Scan for the cell matching the given text and deliver its (X, Y) coordinate at center. 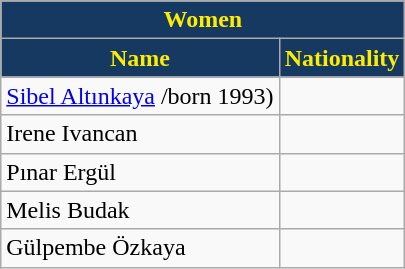
Irene Ivancan (140, 134)
Women (203, 20)
Pınar Ergül (140, 172)
Sibel Altınkaya /born 1993) (140, 96)
Nationality (342, 58)
Name (140, 58)
Melis Budak (140, 210)
Gülpembe Özkaya (140, 248)
